Output the (x, y) coordinate of the center of the cell containing the given text.  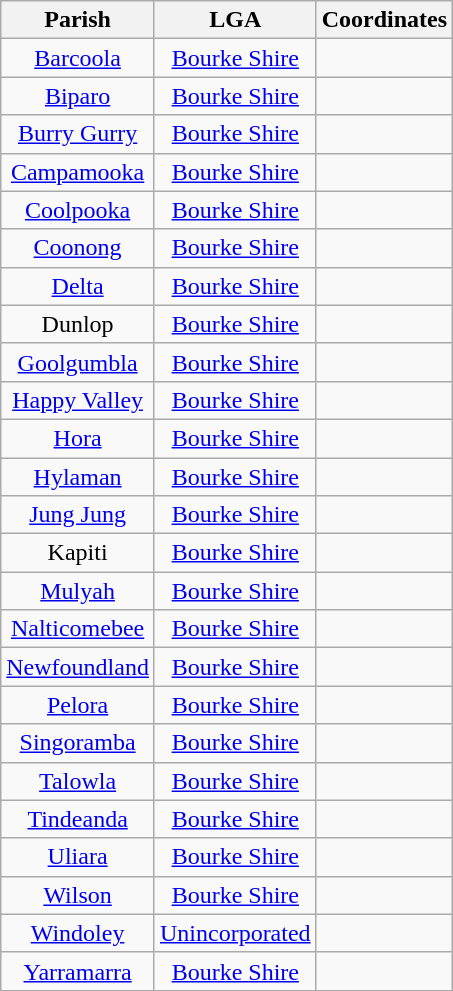
Wilson (78, 895)
Nalticomebee (78, 629)
Goolgumbla (78, 362)
Yarramarra (78, 971)
Hora (78, 438)
Pelora (78, 705)
Tindeanda (78, 819)
LGA (235, 20)
Kapiti (78, 553)
Uliara (78, 857)
Mulyah (78, 591)
Newfoundland (78, 667)
Singoramba (78, 743)
Biparo (78, 96)
Windoley (78, 933)
Coolpooka (78, 210)
Burry Gurry (78, 134)
Parish (78, 20)
Unincorporated (235, 933)
Dunlop (78, 324)
Delta (78, 286)
Jung Jung (78, 515)
Coordinates (384, 20)
Barcoola (78, 58)
Hylaman (78, 477)
Happy Valley (78, 400)
Coonong (78, 248)
Talowla (78, 781)
Campamooka (78, 172)
